Find where the given text appears and provide that cell's center as (X, Y) coordinate. 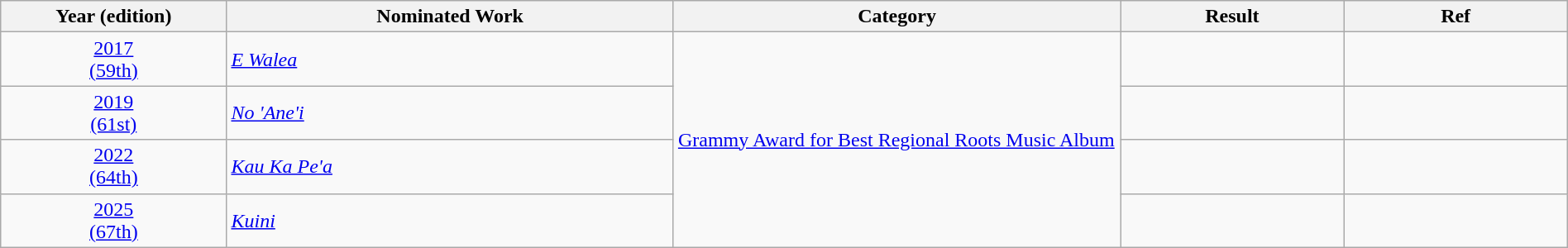
Year (edition) (114, 17)
Result (1232, 17)
E Walea (450, 60)
2017(59th) (114, 60)
2019(61st) (114, 112)
Grammy Award for Best Regional Roots Music Album (896, 140)
Category (896, 17)
2025(67th) (114, 220)
Kau Ka Pe'a (450, 167)
2022(64th) (114, 167)
Kuini (450, 220)
No 'Ane'i (450, 112)
Nominated Work (450, 17)
Ref (1456, 17)
